For the text-containing cell, return its midpoint in (X, Y) coordinate format. 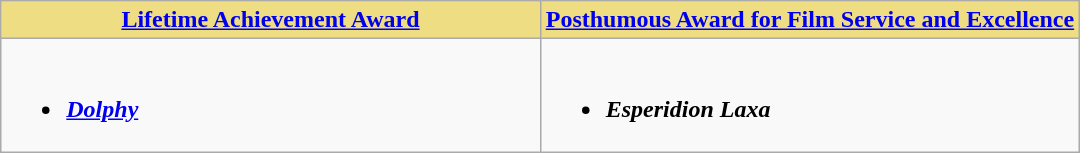
Lifetime Achievement Award (270, 20)
Posthumous Award for Film Service and Excellence (810, 20)
Dolphy (270, 96)
Esperidion Laxa (810, 96)
